Locate the cell with the specified text and output its (X, Y) center coordinate. 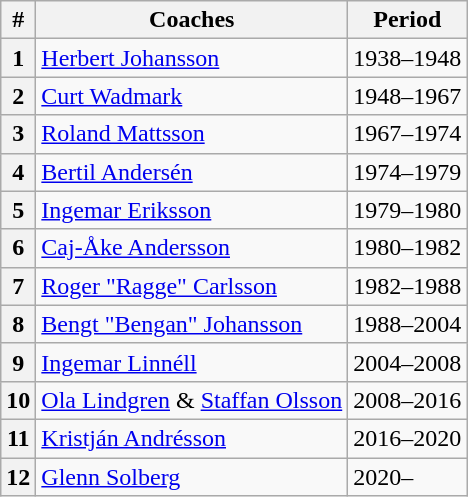
Bengt "Bengan" Johansson (192, 324)
12 (18, 477)
Curt Wadmark (192, 96)
3 (18, 134)
6 (18, 248)
2016–2020 (408, 438)
Herbert Johansson (192, 58)
Coaches (192, 20)
1988–2004 (408, 324)
2020– (408, 477)
1 (18, 58)
Ingemar Eriksson (192, 210)
1982–1988 (408, 286)
Period (408, 20)
Ola Lindgren & Staffan Olsson (192, 400)
1967–1974 (408, 134)
Caj-Åke Andersson (192, 248)
# (18, 20)
4 (18, 172)
Roland Mattsson (192, 134)
5 (18, 210)
1979–1980 (408, 210)
2008–2016 (408, 400)
1980–1982 (408, 248)
Kristján Andrésson (192, 438)
1948–1967 (408, 96)
2004–2008 (408, 362)
9 (18, 362)
2 (18, 96)
10 (18, 400)
Ingemar Linnéll (192, 362)
1974–1979 (408, 172)
11 (18, 438)
Roger "Ragge" Carlsson (192, 286)
7 (18, 286)
8 (18, 324)
Glenn Solberg (192, 477)
Bertil Andersén (192, 172)
1938–1948 (408, 58)
